Output the (x, y) coordinate of the center of the cell containing the given text.  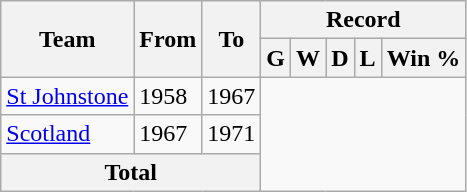
St Johnstone (68, 96)
G (276, 58)
1958 (168, 96)
From (168, 39)
To (232, 39)
Win % (424, 58)
Record (364, 20)
D (340, 58)
W (308, 58)
Team (68, 39)
Scotland (68, 134)
Total (131, 172)
L (368, 58)
1971 (232, 134)
